Provide the [X, Y] coordinate of the cell's center where the given text is located.  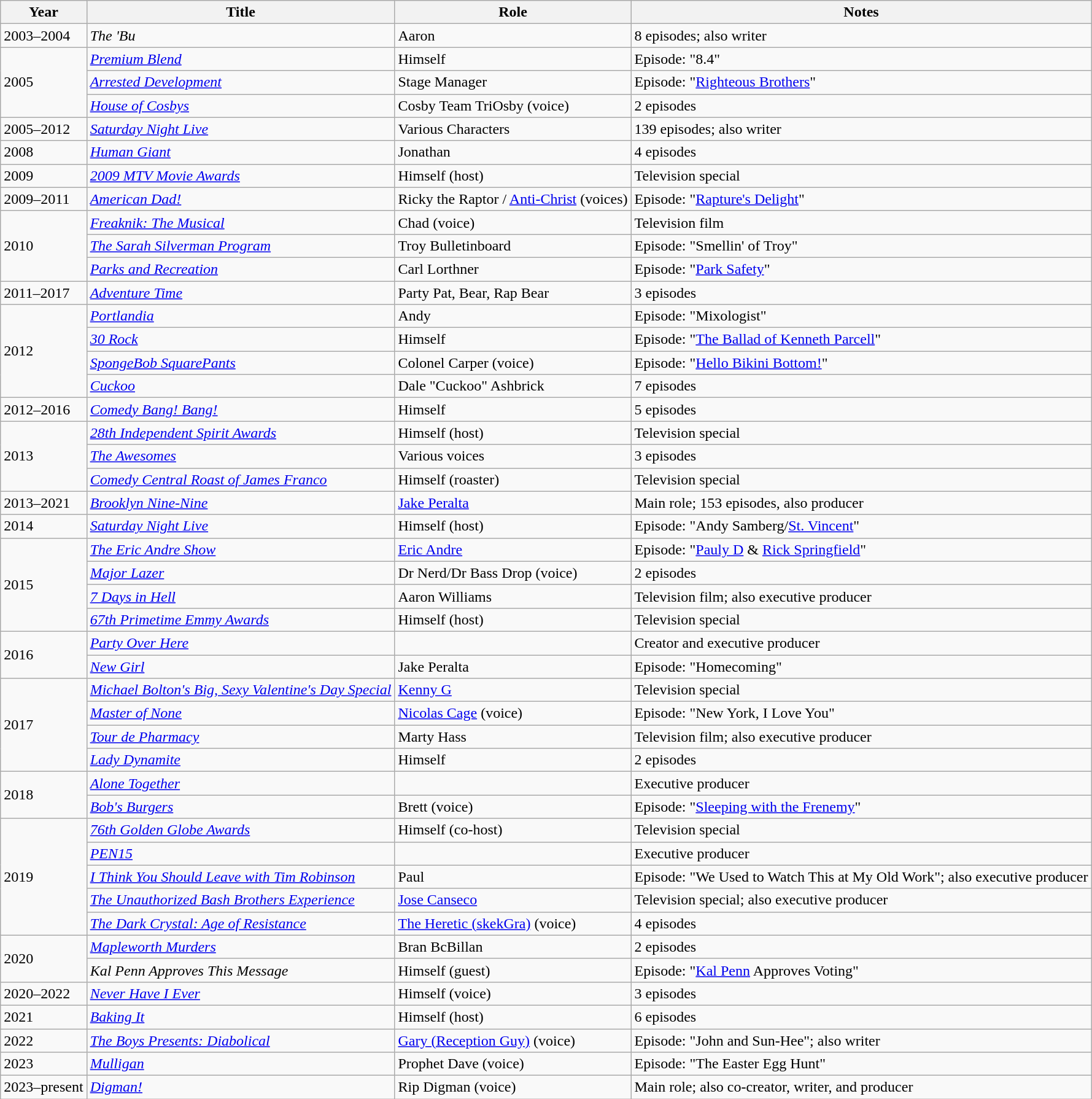
The 'Bu [241, 36]
Episode: "Andy Samberg/St. Vincent" [861, 526]
2023–present [44, 1087]
28th Independent Spirit Awards [241, 433]
Lady Dynamite [241, 760]
2015 [44, 584]
Television special; also executive producer [861, 900]
Dr Nerd/Dr Bass Drop (voice) [513, 573]
2019 [44, 877]
2018 [44, 795]
Role [513, 12]
2013–2021 [44, 503]
The Awesomes [241, 456]
Chad (voice) [513, 222]
30 Rock [241, 340]
Aaron [513, 36]
Main role; also co-creator, writer, and producer [861, 1087]
Episode: "Sleeping with the Frenemy" [861, 807]
2022 [44, 1041]
Digman! [241, 1087]
Main role; 153 episodes, also producer [861, 503]
Troy Bulletinboard [513, 246]
2005–2012 [44, 129]
2012 [44, 351]
7 Days in Hell [241, 596]
2011–2017 [44, 293]
Himself (roaster) [513, 480]
139 episodes; also writer [861, 129]
Brett (voice) [513, 807]
2009–2011 [44, 199]
Nicolas Cage (voice) [513, 713]
Carl Lorthner [513, 269]
Never Have I Ever [241, 993]
Episode: "Kal Penn Approves Voting" [861, 970]
Prophet Dave (voice) [513, 1064]
2020–2022 [44, 993]
76th Golden Globe Awards [241, 830]
Himself (co-host) [513, 830]
Episode: "Park Safety" [861, 269]
2012–2016 [44, 410]
Himself (guest) [513, 970]
Episode: "8.4" [861, 59]
Party Over Here [241, 643]
Himself (voice) [513, 993]
Cuckoo [241, 386]
Brooklyn Nine-Nine [241, 503]
Year [44, 12]
Party Pat, Bear, Rap Bear [513, 293]
Episode: "John and Sun-Hee"; also writer [861, 1041]
The Unauthorized Bash Brothers Experience [241, 900]
Cosby Team TriOsby (voice) [513, 106]
2014 [44, 526]
American Dad! [241, 199]
Dale "Cuckoo" Ashbrick [513, 386]
Mulligan [241, 1064]
2013 [44, 456]
2023 [44, 1064]
Comedy Central Roast of James Franco [241, 480]
Alone Together [241, 783]
Master of None [241, 713]
2010 [44, 246]
Portlandia [241, 316]
Episode: "Hello Bikini Bottom!" [861, 363]
2005 [44, 82]
Andy [513, 316]
Michael Bolton's Big, Sexy Valentine's Day Special [241, 690]
The Boys Presents: Diabolical [241, 1041]
Episode: "Pauly D & Rick Springfield" [861, 549]
Tour de Pharmacy [241, 737]
2017 [44, 725]
Baking It [241, 1017]
Rip Digman (voice) [513, 1087]
Ricky the Raptor / Anti-Christ (voices) [513, 199]
Episode: "The Ballad of Kenneth Parcell" [861, 340]
Gary (Reception Guy) (voice) [513, 1041]
House of Cosbys [241, 106]
Episode: "New York, I Love You" [861, 713]
7 episodes [861, 386]
Creator and executive producer [861, 643]
Episode: "Rapture's Delight" [861, 199]
Paul [513, 877]
Television film [861, 222]
The Sarah Silverman Program [241, 246]
The Eric Andre Show [241, 549]
2008 [44, 152]
Various voices [513, 456]
2021 [44, 1017]
New Girl [241, 666]
SpongeBob SquarePants [241, 363]
6 episodes [861, 1017]
Kenny G [513, 690]
2009 [44, 176]
2003–2004 [44, 36]
Stage Manager [513, 82]
Episode: "Mixologist" [861, 316]
Jonathan [513, 152]
2020 [44, 958]
Episode: "Righteous Brothers" [861, 82]
Adventure Time [241, 293]
2009 MTV Movie Awards [241, 176]
Colonel Carper (voice) [513, 363]
Bran BcBillan [513, 947]
Arrested Development [241, 82]
2016 [44, 654]
The Heretic (skekGra) (voice) [513, 923]
Major Lazer [241, 573]
Freaknik: The Musical [241, 222]
67th Primetime Emmy Awards [241, 619]
The Dark Crystal: Age of Resistance [241, 923]
5 episodes [861, 410]
8 episodes; also writer [861, 36]
I Think You Should Leave with Tim Robinson [241, 877]
Kal Penn Approves This Message [241, 970]
Human Giant [241, 152]
Bob's Burgers [241, 807]
Mapleworth Murders [241, 947]
Episode: "Smellin' of Troy" [861, 246]
Marty Hass [513, 737]
Aaron Williams [513, 596]
Comedy Bang! Bang! [241, 410]
Episode: "We Used to Watch This at My Old Work"; also executive producer [861, 877]
Title [241, 12]
Notes [861, 12]
Eric Andre [513, 549]
Parks and Recreation [241, 269]
PEN15 [241, 853]
Jose Canseco [513, 900]
Episode: "The Easter Egg Hunt" [861, 1064]
Episode: "Homecoming" [861, 666]
Various Characters [513, 129]
Premium Blend [241, 59]
